From the cell containing the given text, extract its center point as (x, y) coordinate. 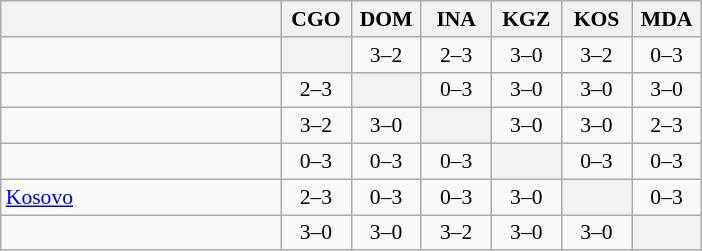
Kosovo (141, 197)
INA (456, 19)
KOS (596, 19)
DOM (386, 19)
MDA (667, 19)
CGO (316, 19)
KGZ (526, 19)
